Provide the [X, Y] coordinate of the cell's center where the given text is located.  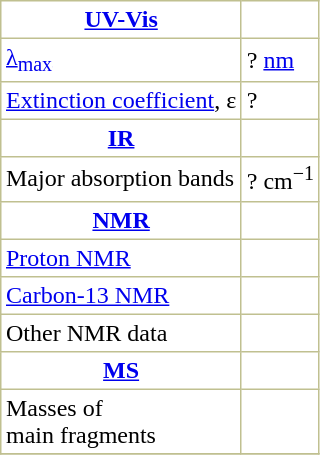
MS [122, 370]
Proton NMR [122, 258]
Extinction coefficient, ε [122, 101]
? nm [280, 60]
λmax [122, 60]
Masses of main fragments [122, 421]
? cm−1 [280, 179]
? [280, 101]
Other NMR data [122, 333]
NMR [122, 220]
Carbon-13 NMR [122, 295]
Major absorption bands [122, 179]
IR [122, 139]
UV-Vis [122, 20]
